Return the [x, y] coordinate for the center point of the cell that contains the specified text.  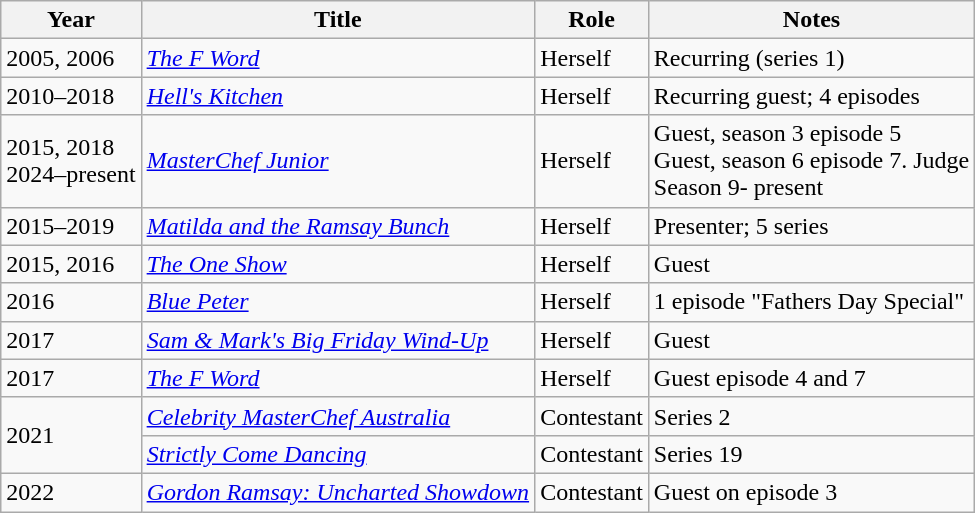
Year [71, 20]
2010–2018 [71, 96]
2015, 2016 [71, 264]
Series 19 [811, 454]
Notes [811, 20]
MasterChef Junior [338, 161]
2015–2019 [71, 226]
Celebrity MasterChef Australia [338, 416]
Guest episode 4 and 7 [811, 378]
2015, 20182024–present [71, 161]
Series 2 [811, 416]
Gordon Ramsay: Uncharted Showdown [338, 492]
Presenter; 5 series [811, 226]
Recurring guest; 4 episodes [811, 96]
Guest, season 3 episode 5Guest, season 6 episode 7. JudgeSeason 9- present [811, 161]
Strictly Come Dancing [338, 454]
Role [592, 20]
Blue Peter [338, 302]
2021 [71, 435]
Hell's Kitchen [338, 96]
2005, 2006 [71, 58]
Recurring (series 1) [811, 58]
Guest on episode 3 [811, 492]
Sam & Mark's Big Friday Wind-Up [338, 340]
2016 [71, 302]
Matilda and the Ramsay Bunch [338, 226]
The One Show [338, 264]
Title [338, 20]
2022 [71, 492]
1 episode "Fathers Day Special" [811, 302]
